For the text-containing cell, return its midpoint in [X, Y] coordinate format. 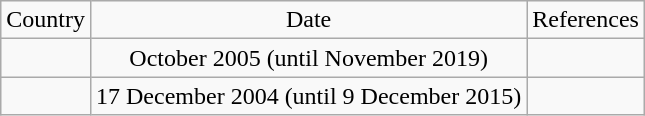
References [586, 20]
Date [308, 20]
Country [46, 20]
17 December 2004 (until 9 December 2015) [308, 96]
October 2005 (until November 2019) [308, 58]
